Provide the [X, Y] coordinate of the cell's center where the given text is located.  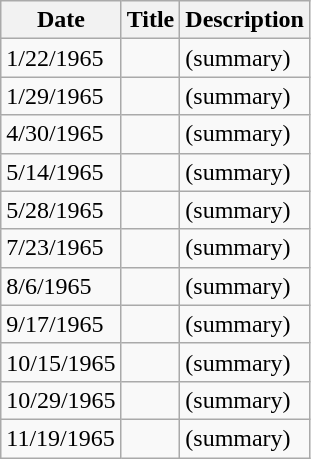
9/17/1965 [61, 324]
Description [245, 20]
10/29/1965 [61, 400]
1/22/1965 [61, 58]
5/28/1965 [61, 210]
Title [150, 20]
1/29/1965 [61, 96]
8/6/1965 [61, 286]
4/30/1965 [61, 134]
11/19/1965 [61, 438]
10/15/1965 [61, 362]
Date [61, 20]
7/23/1965 [61, 248]
5/14/1965 [61, 172]
